Scan for the cell matching the given text and deliver its [X, Y] coordinate at center. 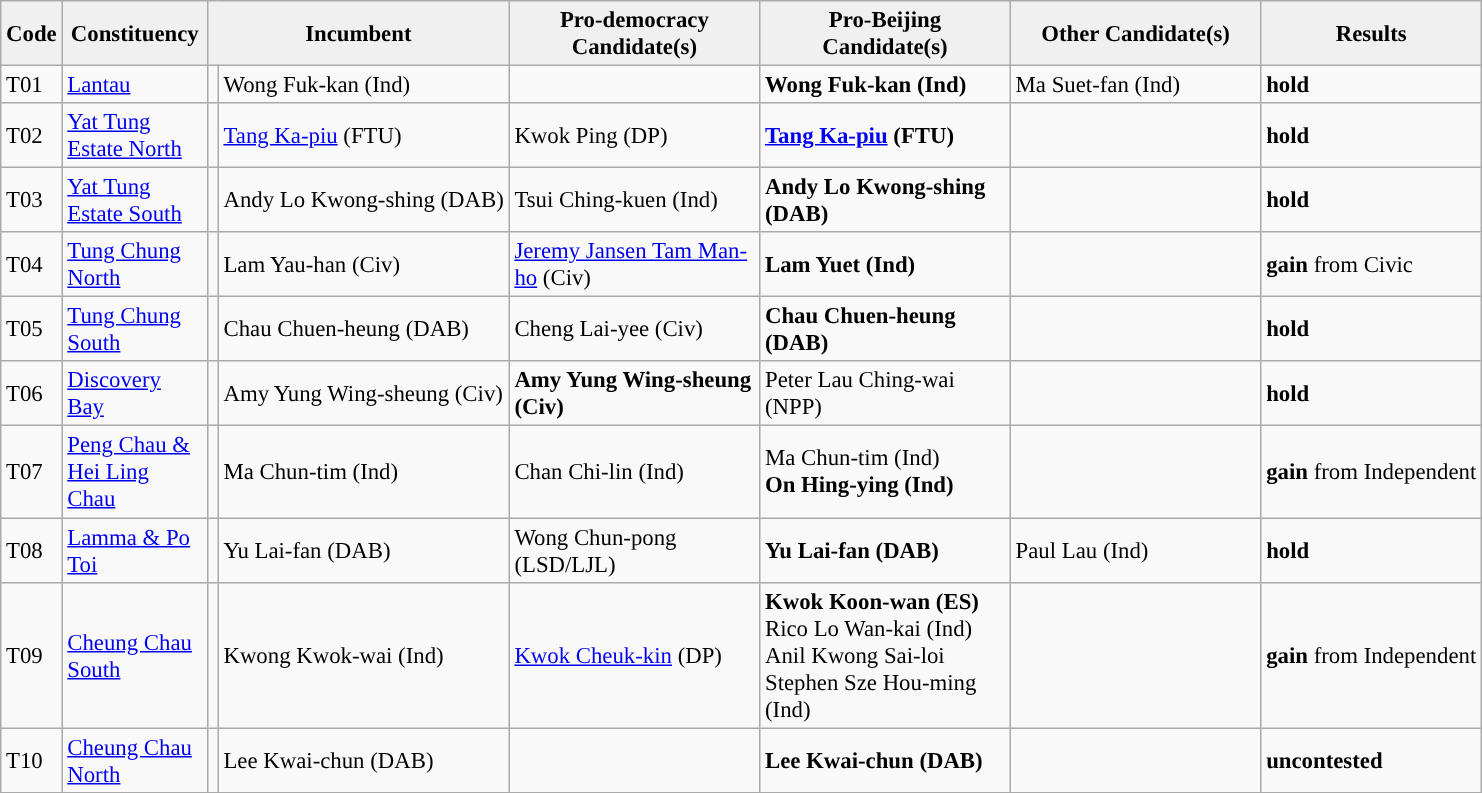
uncontested [1372, 760]
Kwok Koon-wan (ES)Rico Lo Wan-kai (Ind)Anil Kwong Sai-loiStephen Sze Hou-ming (Ind) [886, 655]
Lamma & Po Toi [135, 550]
T06 [32, 394]
Tung Chung North [135, 264]
Tung Chung South [135, 330]
Lantau [135, 85]
Peng Chau & Hei Ling Chau [135, 472]
Tsui Ching-kuen (Ind) [634, 200]
Pro-Beijing Candidate(s) [886, 34]
T05 [32, 330]
Ma Suet-fan (Ind) [1136, 85]
Other Candidate(s) [1136, 34]
Cheung Chau North [135, 760]
T07 [32, 472]
Incumbent [359, 34]
Constituency [135, 34]
Paul Lau (Ind) [1136, 550]
Kwok Ping (DP) [634, 136]
T04 [32, 264]
T01 [32, 85]
Lam Yau-han (Civ) [364, 264]
T08 [32, 550]
T02 [32, 136]
Yat Tung Estate North [135, 136]
Cheng Lai-yee (Civ) [634, 330]
Kwong Kwok-wai (Ind) [364, 655]
Kwok Cheuk-kin (DP) [634, 655]
gain from Civic [1372, 264]
Chan Chi-lin (Ind) [634, 472]
Discovery Bay [135, 394]
Wong Chun-pong (LSD/LJL) [634, 550]
Results [1372, 34]
Ma Chun-tim (Ind) On Hing-ying (Ind) [886, 472]
T03 [32, 200]
T10 [32, 760]
Pro-democracy Candidate(s) [634, 34]
Lam Yuet (Ind) [886, 264]
Yat Tung Estate South [135, 200]
Peter Lau Ching-wai (NPP) [886, 394]
Code [32, 34]
Cheung Chau South [135, 655]
Ma Chun-tim (Ind) [364, 472]
T09 [32, 655]
Jeremy Jansen Tam Man-ho (Civ) [634, 264]
